Determine the (X, Y) coordinate at the center of the cell enclosing the given text.  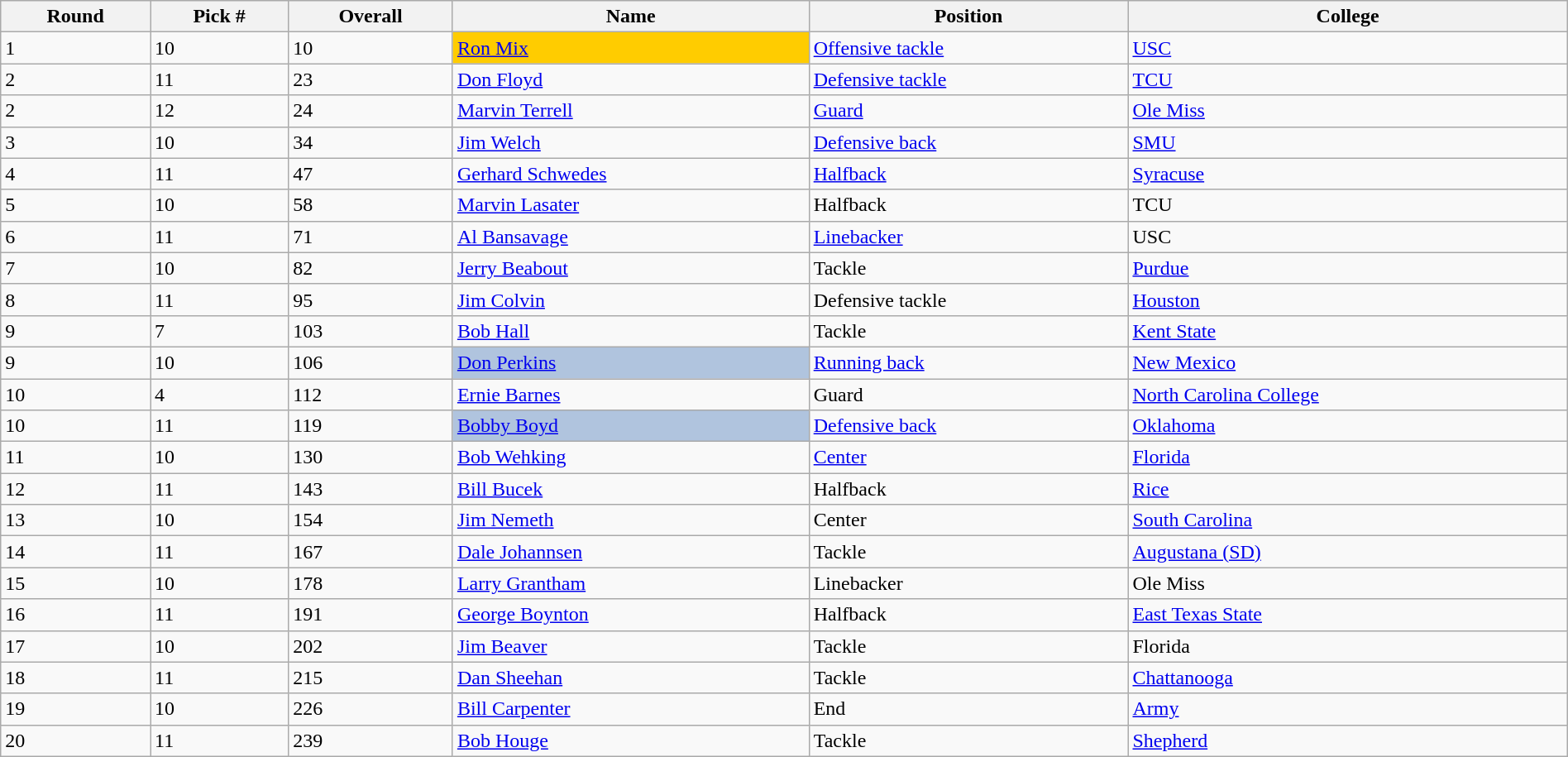
103 (370, 331)
North Carolina College (1348, 395)
Dale Johannsen (630, 552)
82 (370, 268)
Jim Beaver (630, 646)
Bill Bucek (630, 489)
Marvin Terrell (630, 111)
Jim Welch (630, 142)
Larry Grantham (630, 583)
17 (76, 646)
Running back (968, 362)
95 (370, 299)
Name (630, 17)
15 (76, 583)
George Boynton (630, 615)
Round (76, 17)
13 (76, 520)
Purdue (1348, 268)
SMU (1348, 142)
Position (968, 17)
191 (370, 615)
Don Perkins (630, 362)
Dan Sheehan (630, 678)
Ron Mix (630, 48)
Chattanooga (1348, 678)
178 (370, 583)
Shepherd (1348, 740)
202 (370, 646)
Jim Colvin (630, 299)
215 (370, 678)
Jim Nemeth (630, 520)
226 (370, 709)
239 (370, 740)
119 (370, 426)
167 (370, 552)
1 (76, 48)
Syracuse (1348, 174)
Bobby Boyd (630, 426)
112 (370, 395)
24 (370, 111)
5 (76, 205)
3 (76, 142)
College (1348, 17)
Kent State (1348, 331)
23 (370, 79)
East Texas State (1348, 615)
New Mexico (1348, 362)
18 (76, 678)
19 (76, 709)
End (968, 709)
71 (370, 237)
14 (76, 552)
South Carolina (1348, 520)
Marvin Lasater (630, 205)
Offensive tackle (968, 48)
Army (1348, 709)
Gerhard Schwedes (630, 174)
6 (76, 237)
Houston (1348, 299)
Jerry Beabout (630, 268)
8 (76, 299)
47 (370, 174)
106 (370, 362)
Ernie Barnes (630, 395)
Oklahoma (1348, 426)
20 (76, 740)
34 (370, 142)
Pick # (220, 17)
Rice (1348, 489)
Bob Houge (630, 740)
Overall (370, 17)
Augustana (SD) (1348, 552)
Al Bansavage (630, 237)
Bob Hall (630, 331)
Don Floyd (630, 79)
58 (370, 205)
130 (370, 458)
Bill Carpenter (630, 709)
16 (76, 615)
143 (370, 489)
Bob Wehking (630, 458)
154 (370, 520)
